Scan for the cell matching the given text and deliver its [X, Y] coordinate at center. 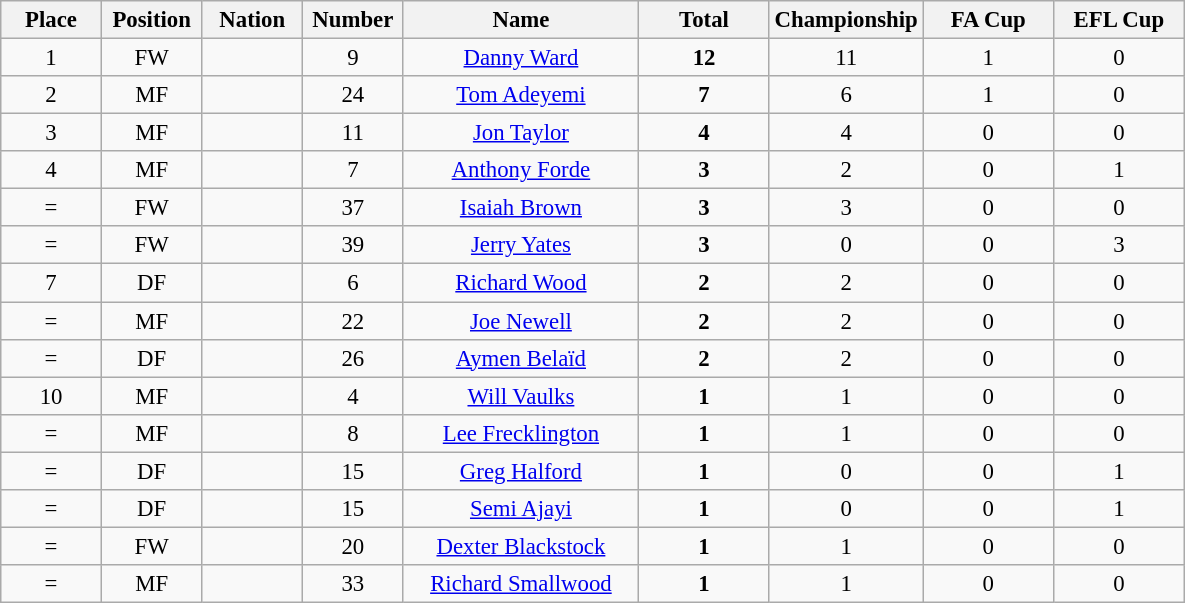
Semi Ajayi [521, 509]
26 [354, 358]
Championship [846, 20]
Lee Frecklington [521, 433]
Position [152, 20]
Jon Taylor [521, 133]
Aymen Belaïd [521, 358]
Tom Adeyemi [521, 95]
Anthony Forde [521, 170]
Richard Smallwood [521, 584]
FA Cup [988, 20]
10 [52, 396]
Dexter Blackstock [521, 546]
9 [354, 58]
Will Vaulks [521, 396]
39 [354, 245]
Joe Newell [521, 321]
Number [354, 20]
Danny Ward [521, 58]
Greg Halford [521, 471]
Place [52, 20]
Jerry Yates [521, 245]
20 [354, 546]
Total [704, 20]
33 [354, 584]
24 [354, 95]
8 [354, 433]
Nation [252, 20]
EFL Cup [1120, 20]
37 [354, 208]
12 [704, 58]
Isaiah Brown [521, 208]
Name [521, 20]
Richard Wood [521, 283]
22 [354, 321]
